Return (X, Y) of the center of cell containing provided text 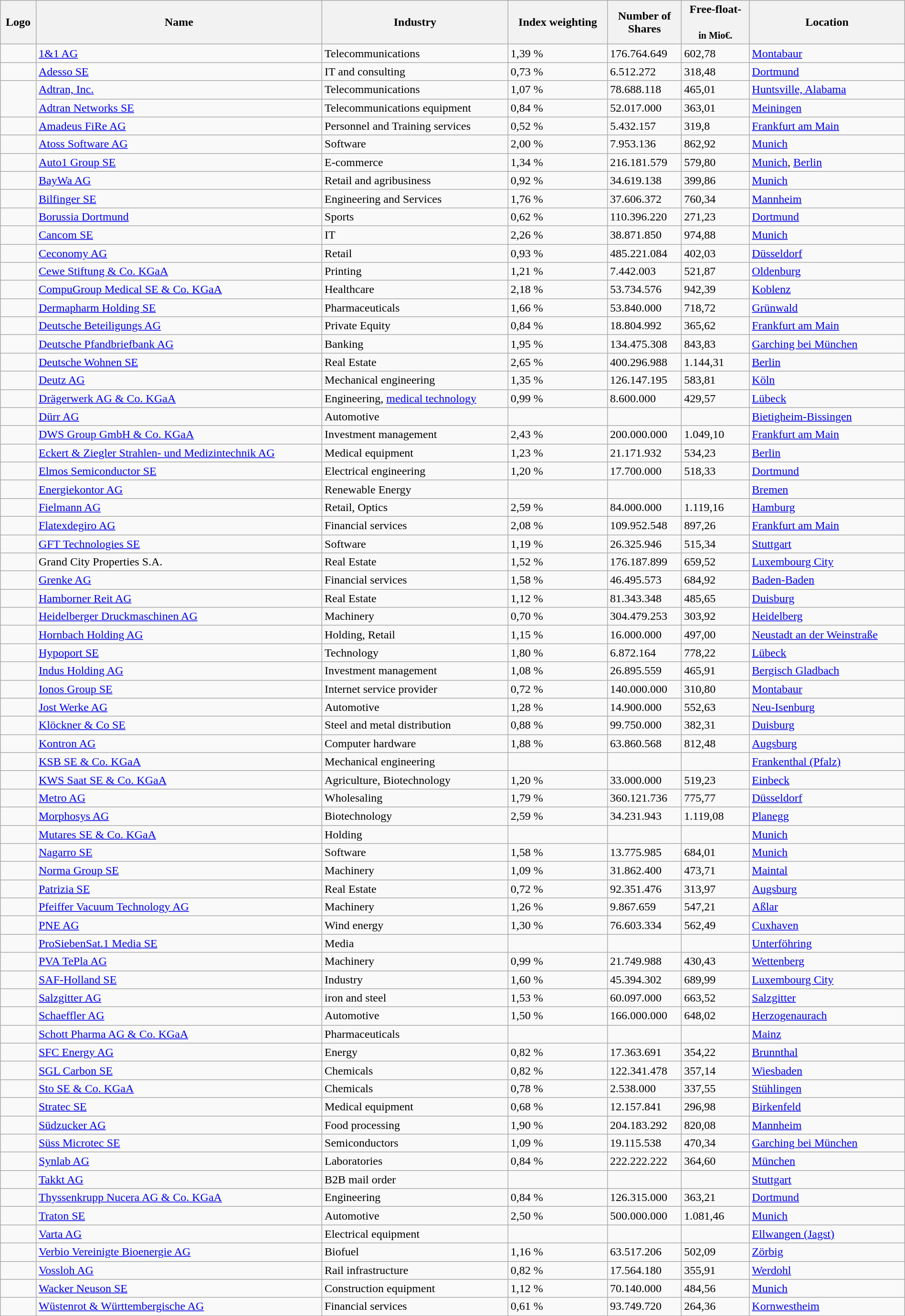
Media (415, 943)
Engineering and Services (415, 198)
485.221.084 (644, 253)
Biofuel (415, 1252)
8.600.000 (644, 398)
PNE AG (179, 925)
Adtran Networks SE (179, 108)
Private Equity (415, 326)
Laboratories (415, 1161)
26.325.946 (644, 543)
Deutsche Wohnen SE (179, 362)
Huntsville, Alabama (827, 90)
1,80 % (558, 653)
Aßlar (827, 907)
304.479.253 (644, 616)
0,88 % (558, 725)
Engineering, medical technology (415, 398)
Computer hardware (415, 743)
Bietigheim-Bissingen (827, 417)
Ceconomy AG (179, 253)
GFT Technologies SE (179, 543)
Brunnthal (827, 1052)
9.867.659 (644, 907)
515,34 (716, 543)
843,83 (716, 344)
1&1 AG (179, 53)
Wholesaling (415, 798)
364,60 (716, 1161)
204.183.292 (644, 1125)
München (827, 1161)
Banking (415, 344)
Baden-Baden (827, 580)
Maintal (827, 871)
382,31 (716, 725)
1,30 % (558, 925)
222.222.222 (644, 1161)
Schott Pharma AG & Co. KGaA (179, 1034)
Electrical equipment (415, 1234)
2,18 % (558, 290)
684,92 (716, 580)
310,80 (716, 689)
Adesso SE (179, 72)
Frankenthal (Pfalz) (827, 762)
53.840.000 (644, 308)
Stühlingen (827, 1088)
Deutsche Beteiligungs AG (179, 326)
Elmos Semiconductor SE (179, 471)
Index weighting (558, 22)
400.296.988 (644, 362)
Kornwestheim (827, 1306)
Salzgitter AG (179, 998)
2.538.000 (644, 1088)
KSB SE & Co. KGaA (179, 762)
Holding (415, 835)
1,35 % (558, 380)
0,78 % (558, 1088)
465,91 (716, 671)
Morphosys AG (179, 816)
Wettenberg (827, 961)
7.442.003 (644, 272)
Eckert & Ziegler Strahlen- und Medizintechnik AG (179, 453)
Zörbig (827, 1252)
Printing (415, 272)
1,50 % (558, 1016)
IT and consulting (415, 72)
Klöckner & Co SE (179, 725)
2,50 % (558, 1216)
296,98 (716, 1107)
521,87 (716, 272)
1,39 % (558, 53)
Free-float- in Mio€. (716, 22)
518,33 (716, 471)
KWS Saat SE & Co. KGaA (179, 780)
1.144,31 (716, 362)
Ionos Group SE (179, 689)
684,01 (716, 853)
2,26 % (558, 235)
B2B mail order (415, 1180)
Synlab AG (179, 1161)
Telecommunications equipment (415, 108)
1,60 % (558, 980)
2,43 % (558, 435)
126.147.195 (644, 380)
38.871.850 (644, 235)
Retail, Optics (415, 507)
689,99 (716, 980)
Rail infrastructure (415, 1270)
E-commerce (415, 162)
Ellwangen (Jagst) (827, 1234)
Engineering (415, 1198)
355,91 (716, 1270)
76.603.334 (644, 925)
iron and steel (415, 998)
109.952.548 (644, 525)
760,34 (716, 198)
Herzogenaurach (827, 1016)
318,48 (716, 72)
0,92 % (558, 180)
Bilfinger SE (179, 198)
562,49 (716, 925)
0,68 % (558, 1107)
Mainz (827, 1034)
659,52 (716, 562)
Takkt AG (179, 1180)
313,97 (716, 889)
Mutares SE & Co. KGaA (179, 835)
778,22 (716, 653)
Pfeiffer Vacuum Technology AG (179, 907)
Borussia Dortmund (179, 217)
81.343.348 (644, 598)
Dürr AG (179, 417)
Neustadt an der Weinstraße (827, 635)
6.872.164 (644, 653)
Norma Group SE (179, 871)
ProSiebenSat.1 Media SE (179, 943)
Steel and metal distribution (415, 725)
470,34 (716, 1143)
Kontron AG (179, 743)
429,57 (716, 398)
534,23 (716, 453)
Patrizia SE (179, 889)
579,80 (716, 162)
465,01 (716, 90)
Heidelberger Druckmaschinen AG (179, 616)
Agriculture, Biotechnology (415, 780)
Sports (415, 217)
319,8 (716, 126)
363,21 (716, 1198)
0,52 % (558, 126)
Healthcare (415, 290)
Hornbach Holding AG (179, 635)
0,61 % (558, 1306)
547,21 (716, 907)
775,77 (716, 798)
1,52 % (558, 562)
Koblenz (827, 290)
Planegg (827, 816)
Drägerwerk AG & Co. KGaA (179, 398)
45.394.302 (644, 980)
Meiningen (827, 108)
663,52 (716, 998)
46.495.573 (644, 580)
Salzgitter (827, 998)
Grünwald (827, 308)
34.231.943 (644, 816)
176.187.899 (644, 562)
430,43 (716, 961)
Birkenfeld (827, 1107)
70.140.000 (644, 1288)
Neu-Isenburg (827, 707)
122.341.478 (644, 1070)
Oldenburg (827, 272)
Traton SE (179, 1216)
176.764.649 (644, 53)
Jost Werke AG (179, 707)
Cuxhaven (827, 925)
862,92 (716, 144)
Location (827, 22)
BayWa AG (179, 180)
1,07 % (558, 90)
12.157.841 (644, 1107)
Indus Holding AG (179, 671)
Munich, Berlin (827, 162)
897,26 (716, 525)
1,66 % (558, 308)
Sto SE & Co. KGaA (179, 1088)
1,53 % (558, 998)
63.860.568 (644, 743)
14.900.000 (644, 707)
CompuGroup Medical SE & Co. KGaA (179, 290)
18.804.992 (644, 326)
Personnel and Training services (415, 126)
1,95 % (558, 344)
Süss Microtec SE (179, 1143)
Retail (415, 253)
Renewable Energy (415, 489)
34.619.138 (644, 180)
Adtran, Inc. (179, 90)
552,63 (716, 707)
1,16 % (558, 1252)
974,88 (716, 235)
Wiesbaden (827, 1070)
363,01 (716, 108)
17.564.180 (644, 1270)
1,79 % (558, 798)
2,65 % (558, 362)
Biotechnology (415, 816)
Unterföhring (827, 943)
942,39 (716, 290)
SGL Carbon SE (179, 1070)
360.121.736 (644, 798)
6.512.272 (644, 72)
264,36 (716, 1306)
63.517.206 (644, 1252)
648,02 (716, 1016)
53.734.576 (644, 290)
99.750.000 (644, 725)
583,81 (716, 380)
52.017.000 (644, 108)
200.000.000 (644, 435)
31.862.400 (644, 871)
Cancom SE (179, 235)
1.119,16 (716, 507)
1.049,10 (716, 435)
1.081,46 (716, 1216)
126.315.000 (644, 1198)
Wacker Neuson SE (179, 1288)
2,08 % (558, 525)
1,90 % (558, 1125)
Hypoport SE (179, 653)
Heidelberg (827, 616)
Internet service provider (415, 689)
17.363.691 (644, 1052)
60.097.000 (644, 998)
166.000.000 (644, 1016)
Energy (415, 1052)
7.953.136 (644, 144)
Atoss Software AG (179, 144)
Stratec SE (179, 1107)
0,70 % (558, 616)
17.700.000 (644, 471)
140.000.000 (644, 689)
718,72 (716, 308)
1,19 % (558, 543)
1,28 % (558, 707)
Name (179, 22)
337,55 (716, 1088)
602,78 (716, 53)
Dermapharm Holding SE (179, 308)
19.115.538 (644, 1143)
Metro AG (179, 798)
399,86 (716, 180)
Varta AG (179, 1234)
271,23 (716, 217)
16.000.000 (644, 635)
Holding, Retail (415, 635)
Retail and agribusiness (415, 180)
Flatexdegiro AG (179, 525)
402,03 (716, 253)
502,09 (716, 1252)
Logo (18, 22)
Vossloh AG (179, 1270)
1,21 % (558, 272)
Technology (415, 653)
Deutz AG (179, 380)
Wind energy (415, 925)
Verbio Vereinigte Bioenergie AG (179, 1252)
37.606.372 (644, 198)
Number ofShares (644, 22)
Construction equipment (415, 1288)
13.775.985 (644, 853)
Energiekontor AG (179, 489)
Schaeffler AG (179, 1016)
SAF-Holland SE (179, 980)
Werdohl (827, 1270)
354,22 (716, 1052)
Hamborner Reit AG (179, 598)
Hamburg (827, 507)
Einbeck (827, 780)
Semiconductors (415, 1143)
1,15 % (558, 635)
1,34 % (558, 162)
Food processing (415, 1125)
1,88 % (558, 743)
Fielmann AG (179, 507)
110.396.220 (644, 217)
2,00 % (558, 144)
365,62 (716, 326)
473,71 (716, 871)
497,00 (716, 635)
92.351.476 (644, 889)
216.181.579 (644, 162)
21.749.988 (644, 961)
Bergisch Gladbach (827, 671)
SFC Energy AG (179, 1052)
78.688.118 (644, 90)
519,23 (716, 780)
820,08 (716, 1125)
1,76 % (558, 198)
1,23 % (558, 453)
Auto1 Group SE (179, 162)
IT (415, 235)
33.000.000 (644, 780)
812,48 (716, 743)
Nagarro SE (179, 853)
84.000.000 (644, 507)
484,56 (716, 1288)
Grand City Properties S.A. (179, 562)
0,93 % (558, 253)
Grenke AG (179, 580)
PVA TePla AG (179, 961)
Amadeus FiRe AG (179, 126)
DWS Group GmbH & Co. KGaA (179, 435)
1,26 % (558, 907)
Bremen (827, 489)
21.171.932 (644, 453)
0,73 % (558, 72)
1,08 % (558, 671)
Cewe Stiftung & Co. KGaA (179, 272)
Electrical engineering (415, 471)
Südzucker AG (179, 1125)
Thyssenkrupp Nucera AG & Co. KGaA (179, 1198)
0,62 % (558, 217)
485,65 (716, 598)
1.119,08 (716, 816)
303,92 (716, 616)
357,14 (716, 1070)
26.895.559 (644, 671)
Deutsche Pfandbriefbank AG (179, 344)
Wüstenrot & Württembergische AG (179, 1306)
93.749.720 (644, 1306)
500.000.000 (644, 1216)
Köln (827, 380)
5.432.157 (644, 126)
134.475.308 (644, 344)
